Detect which cell encompasses the target text, then output its [x, y] center coordinate. 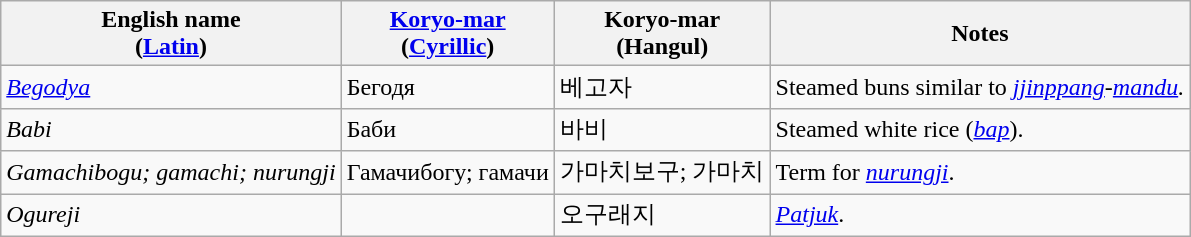
Бегодя [448, 88]
베고자 [662, 88]
오구래지 [662, 216]
Babi [171, 130]
Steamed buns similar to jjinppang-mandu. [980, 88]
Notes [980, 34]
Koryo-mar(Cyrillic) [448, 34]
Koryo-mar(Hangul) [662, 34]
Gamachibogu; gamachi; nurungji [171, 172]
English name(Latin) [171, 34]
Ogureji [171, 216]
Steamed white rice (bap). [980, 130]
Гамачибогу; гамачи [448, 172]
Баби [448, 130]
Begodya [171, 88]
Patjuk. [980, 216]
가마치보구; 가마치 [662, 172]
바비 [662, 130]
Term for nurungji. [980, 172]
